Locate the cell with the specified text and output its (X, Y) center coordinate. 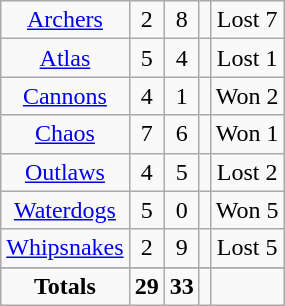
Outlaws (65, 172)
1 (182, 96)
Chaos (65, 134)
Atlas (65, 58)
Whipsnakes (65, 248)
Won 5 (247, 210)
6 (182, 134)
Lost 2 (247, 172)
0 (182, 210)
7 (146, 134)
Lost 7 (247, 20)
8 (182, 20)
Won 1 (247, 134)
Archers (65, 20)
Won 2 (247, 96)
Cannons (65, 96)
33 (182, 286)
Waterdogs (65, 210)
29 (146, 286)
Lost 1 (247, 58)
9 (182, 248)
Lost 5 (247, 248)
Totals (65, 286)
